Return (x, y) of the center of cell containing provided text 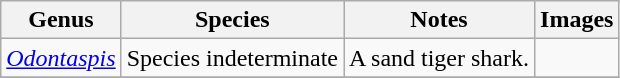
Notes (440, 20)
Genus (61, 20)
Odontaspis (61, 58)
A sand tiger shark. (440, 58)
Images (577, 20)
Species indeterminate (232, 58)
Species (232, 20)
